Output the [x, y] coordinate of the center of the cell containing the given text.  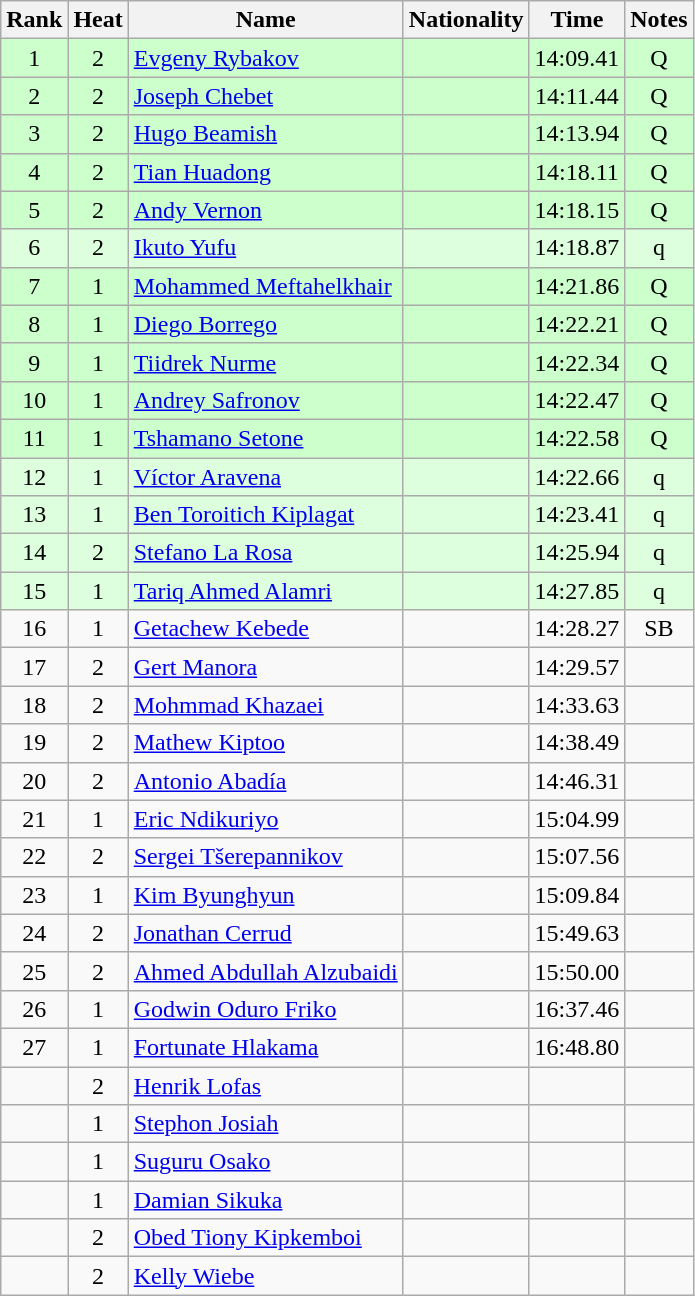
14:29.57 [577, 667]
20 [34, 781]
Getachew Kebede [266, 629]
Mathew Kiptoo [266, 743]
Henrik Lofas [266, 1085]
16:48.80 [577, 1047]
Tiidrek Nurme [266, 362]
14:25.94 [577, 553]
Fortunate Hlakama [266, 1047]
13 [34, 515]
Rank [34, 20]
15:49.63 [577, 933]
Kelly Wiebe [266, 1276]
Víctor Aravena [266, 477]
Stefano La Rosa [266, 553]
14:22.34 [577, 362]
Antonio Abadía [266, 781]
Mohmmad Khazaei [266, 705]
Kim Byunghyun [266, 895]
Jonathan Cerrud [266, 933]
14:22.66 [577, 477]
Stephon Josiah [266, 1124]
Mohammed Meftahelkhair [266, 286]
11 [34, 438]
17 [34, 667]
Tshamano Setone [266, 438]
15 [34, 591]
SB [659, 629]
Ahmed Abdullah Alzubaidi [266, 971]
21 [34, 819]
Time [577, 20]
Damian Sikuka [266, 1200]
10 [34, 400]
Godwin Oduro Friko [266, 1009]
14:22.21 [577, 324]
14:18.87 [577, 248]
14:28.27 [577, 629]
Suguru Osako [266, 1162]
15:50.00 [577, 971]
Joseph Chebet [266, 96]
Obed Tiony Kipkemboi [266, 1238]
14:27.85 [577, 591]
3 [34, 134]
18 [34, 705]
5 [34, 210]
6 [34, 248]
14:09.41 [577, 58]
Heat [98, 20]
7 [34, 286]
Andrey Safronov [266, 400]
9 [34, 362]
14:11.44 [577, 96]
14:18.15 [577, 210]
Ikuto Yufu [266, 248]
14:33.63 [577, 705]
15:07.56 [577, 857]
8 [34, 324]
Name [266, 20]
26 [34, 1009]
14:22.58 [577, 438]
Sergei Tšerepannikov [266, 857]
15:04.99 [577, 819]
24 [34, 933]
14:18.11 [577, 172]
14:22.47 [577, 400]
12 [34, 477]
14 [34, 553]
16 [34, 629]
Gert Manora [266, 667]
27 [34, 1047]
22 [34, 857]
14:23.41 [577, 515]
Eric Ndikuriyo [266, 819]
Tariq Ahmed Alamri [266, 591]
Hugo Beamish [266, 134]
25 [34, 971]
14:13.94 [577, 134]
19 [34, 743]
23 [34, 895]
4 [34, 172]
Notes [659, 20]
14:38.49 [577, 743]
Evgeny Rybakov [266, 58]
Andy Vernon [266, 210]
14:46.31 [577, 781]
Ben Toroitich Kiplagat [266, 515]
Nationality [466, 20]
Diego Borrego [266, 324]
14:21.86 [577, 286]
Tian Huadong [266, 172]
16:37.46 [577, 1009]
15:09.84 [577, 895]
